Scan for the cell matching the given text and deliver its [X, Y] coordinate at center. 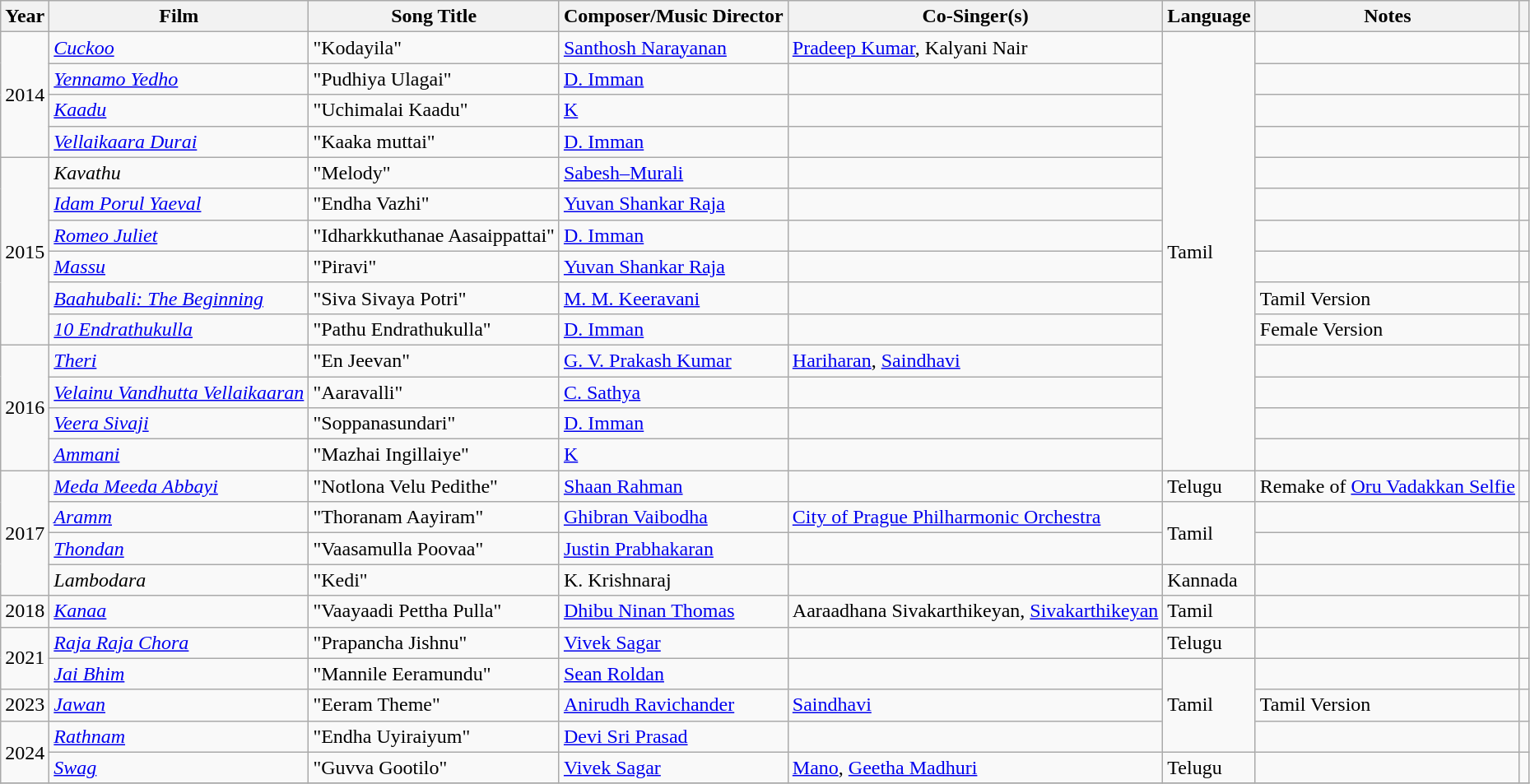
"Pathu Endrathukulla" [435, 329]
"Vaayaadi Pettha Pulla" [435, 611]
"Endha Uyiraiyum" [435, 736]
Theri [179, 360]
Sabesh–Murali [673, 173]
"En Jeevan" [435, 360]
Vellaikaara Durai [179, 141]
"Siva Sivaya Potri" [435, 298]
Romeo Juliet [179, 235]
Aaraadhana Sivakarthikeyan, Sivakarthikeyan [975, 611]
2017 [25, 533]
"Mannile Eeramundu" [435, 674]
"Endha Vazhi" [435, 204]
Kannada [1209, 580]
Velainu Vandhutta Vellaikaaran [179, 392]
Baahubali: The Beginning [179, 298]
Devi Sri Prasad [673, 736]
Song Title [435, 16]
Shaan Rahman [673, 486]
Veera Sivaji [179, 424]
2021 [25, 658]
Justin Prabhakaran [673, 549]
"Thoranam Aayiram" [435, 517]
Kanaa [179, 611]
G. V. Prakash Kumar [673, 360]
C. Sathya [673, 392]
Jawan [179, 705]
M. M. Keeravani [673, 298]
"Pudhiya Ulagai" [435, 79]
Dhibu Ninan Thomas [673, 611]
Massu [179, 267]
2024 [25, 752]
Raja Raja Chora [179, 643]
2023 [25, 705]
2016 [25, 407]
Rathnam [179, 736]
Pradeep Kumar, Kalyani Nair [975, 48]
Ammani [179, 455]
"Eeram Theme" [435, 705]
"Kedi" [435, 580]
2014 [25, 95]
City of Prague Philharmonic Orchestra [975, 517]
"Idharkkuthanae Aasaippattai" [435, 235]
Mano, Geetha Madhuri [975, 768]
Thondan [179, 549]
10 Endrathukulla [179, 329]
2018 [25, 611]
"Piravi" [435, 267]
Aramm [179, 517]
"Prapancha Jishnu" [435, 643]
Cuckoo [179, 48]
Co-Singer(s) [975, 16]
"Mazhai Ingillaiye" [435, 455]
Hariharan, Saindhavi [975, 360]
"Uchimalai Kaadu" [435, 110]
Yennamo Yedho [179, 79]
Female Version [1388, 329]
"Kodayila" [435, 48]
Composer/Music Director [673, 16]
Remake of Oru Vadakkan Selfie [1388, 486]
Language [1209, 16]
Kaadu [179, 110]
Idam Porul Yaeval [179, 204]
Year [25, 16]
2015 [25, 251]
Saindhavi [975, 705]
Kavathu [179, 173]
"Soppanasundari" [435, 424]
Notes [1388, 16]
"Aaravalli" [435, 392]
K. Krishnaraj [673, 580]
Anirudh Ravichander [673, 705]
Sean Roldan [673, 674]
Film [179, 16]
"Notlona Velu Pedithe" [435, 486]
Swag [179, 768]
Lambodara [179, 580]
Santhosh Narayanan [673, 48]
"Guvva Gootilo" [435, 768]
"Vaasamulla Poovaa" [435, 549]
"Melody" [435, 173]
Jai Bhim [179, 674]
"Kaaka muttai" [435, 141]
Ghibran Vaibodha [673, 517]
Meda Meeda Abbayi [179, 486]
